Determine the [X, Y] coordinate at the center of the cell enclosing the given text.  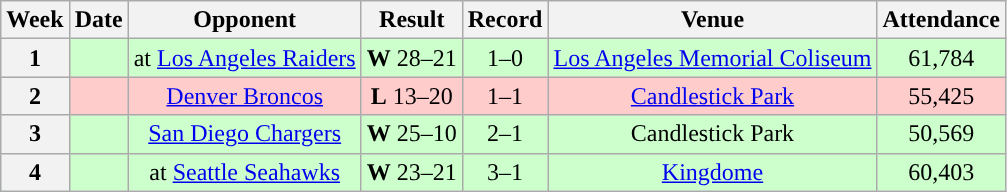
61,784 [941, 58]
Record [505, 20]
Date [98, 20]
4 [35, 172]
Week [35, 20]
Venue [712, 20]
W 28–21 [412, 58]
at Seattle Seahawks [244, 172]
3–1 [505, 172]
Los Angeles Memorial Coliseum [712, 58]
50,569 [941, 134]
Attendance [941, 20]
at Los Angeles Raiders [244, 58]
W 23–21 [412, 172]
Opponent [244, 20]
60,403 [941, 172]
3 [35, 134]
L 13–20 [412, 96]
Kingdome [712, 172]
W 25–10 [412, 134]
1–0 [505, 58]
1–1 [505, 96]
San Diego Chargers [244, 134]
Denver Broncos [244, 96]
2–1 [505, 134]
Result [412, 20]
55,425 [941, 96]
2 [35, 96]
1 [35, 58]
